For the text-containing cell, return its midpoint in [x, y] coordinate format. 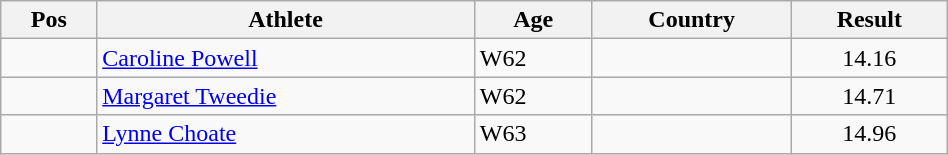
14.16 [869, 58]
14.71 [869, 96]
Result [869, 20]
Age [533, 20]
Lynne Choate [286, 134]
Pos [49, 20]
Caroline Powell [286, 58]
Athlete [286, 20]
Country [692, 20]
14.96 [869, 134]
W63 [533, 134]
Margaret Tweedie [286, 96]
